Locate the cell with the specified text and output its (X, Y) center coordinate. 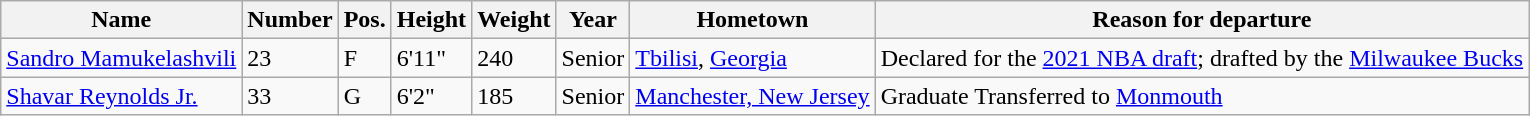
6'11" (431, 58)
Weight (514, 20)
Graduate Transferred to Monmouth (1202, 96)
F (364, 58)
Year (593, 20)
240 (514, 58)
Shavar Reynolds Jr. (122, 96)
Pos. (364, 20)
6'2" (431, 96)
33 (290, 96)
Reason for departure (1202, 20)
Hometown (752, 20)
Tbilisi, Georgia (752, 58)
Manchester, New Jersey (752, 96)
185 (514, 96)
G (364, 96)
Height (431, 20)
23 (290, 58)
Sandro Mamukelashvili (122, 58)
Declared for the 2021 NBA draft; drafted by the Milwaukee Bucks (1202, 58)
Number (290, 20)
Name (122, 20)
